Capture the cell that displays the provided text and extract its [x, y] central coordinate. 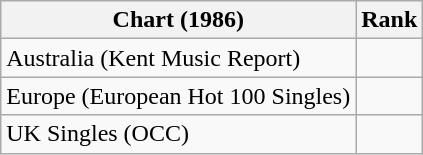
Europe (European Hot 100 Singles) [178, 96]
UK Singles (OCC) [178, 134]
Rank [390, 20]
Chart (1986) [178, 20]
Australia (Kent Music Report) [178, 58]
